Capture the cell that displays the provided text and extract its (X, Y) central coordinate. 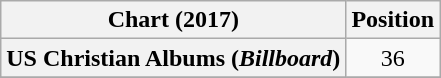
Chart (2017) (174, 20)
US Christian Albums (Billboard) (174, 58)
Position (393, 20)
36 (393, 58)
